Pinpoint the cell where the given text exists, returning its [X, Y] midpoint coordinate. 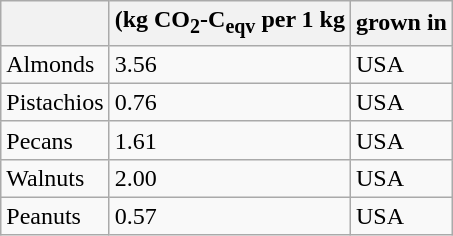
0.76 [230, 102]
1.61 [230, 140]
Pistachios [55, 102]
2.00 [230, 178]
Walnuts [55, 178]
3.56 [230, 64]
(kg CO2-Ceqv per 1 kg [230, 23]
grown in [401, 23]
Peanuts [55, 216]
Almonds [55, 64]
0.57 [230, 216]
Pecans [55, 140]
